Return (x, y) of the center of cell containing provided text 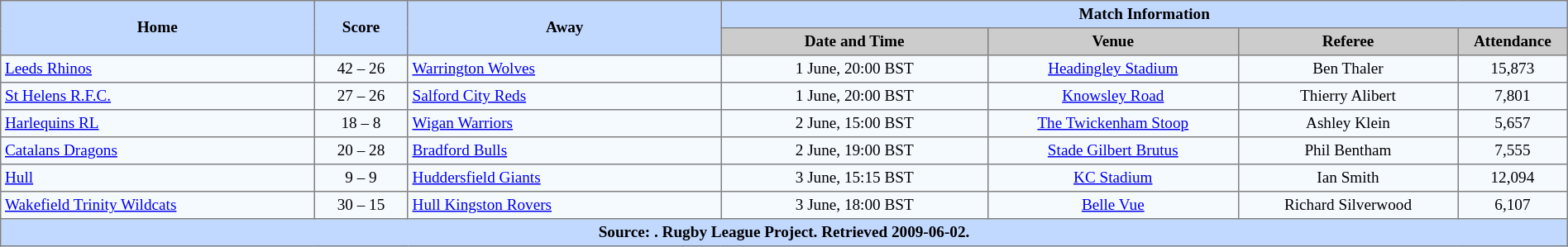
Bradford Bulls (564, 150)
6,107 (1513, 205)
Thierry Alibert (1348, 96)
7,555 (1513, 150)
Headingley Stadium (1113, 69)
15,873 (1513, 69)
Huddersfield Giants (564, 178)
Away (564, 28)
Stade Gilbert Brutus (1113, 150)
Catalans Dragons (157, 150)
Phil Bentham (1348, 150)
Attendance (1513, 41)
Richard Silverwood (1348, 205)
Warrington Wolves (564, 69)
Hull (157, 178)
Salford City Reds (564, 96)
Belle Vue (1113, 205)
30 – 15 (361, 205)
Venue (1113, 41)
Knowsley Road (1113, 96)
Leeds Rhinos (157, 69)
Date and Time (854, 41)
Ben Thaler (1348, 69)
Match Information (1145, 15)
St Helens R.F.C. (157, 96)
Hull Kingston Rovers (564, 205)
27 – 26 (361, 96)
The Twickenham Stoop (1113, 124)
Wakefield Trinity Wildcats (157, 205)
Referee (1348, 41)
2 June, 15:00 BST (854, 124)
5,657 (1513, 124)
Score (361, 28)
2 June, 19:00 BST (854, 150)
KC Stadium (1113, 178)
20 – 28 (361, 150)
Home (157, 28)
Wigan Warriors (564, 124)
9 – 9 (361, 178)
Ashley Klein (1348, 124)
Ian Smith (1348, 178)
18 – 8 (361, 124)
3 June, 15:15 BST (854, 178)
Harlequins RL (157, 124)
42 – 26 (361, 69)
7,801 (1513, 96)
Source: . Rugby League Project. Retrieved 2009-06-02. (784, 233)
3 June, 18:00 BST (854, 205)
12,094 (1513, 178)
